For the text-containing cell, return its midpoint in [x, y] coordinate format. 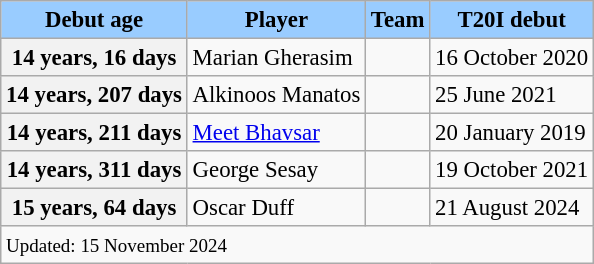
21 August 2024 [512, 208]
Alkinoos Manatos [276, 95]
Player [276, 20]
Oscar Duff [276, 208]
Updated: 15 November 2024 [298, 245]
15 years, 64 days [94, 208]
14 years, 16 days [94, 58]
19 October 2021 [512, 170]
20 January 2019 [512, 133]
25 June 2021 [512, 95]
14 years, 207 days [94, 95]
T20I debut [512, 20]
George Sesay [276, 170]
16 October 2020 [512, 58]
14 years, 211 days [94, 133]
Debut age [94, 20]
Marian Gherasim [276, 58]
14 years, 311 days [94, 170]
Meet Bhavsar [276, 133]
Team [398, 20]
